From the cell containing the given text, extract its center point as (x, y) coordinate. 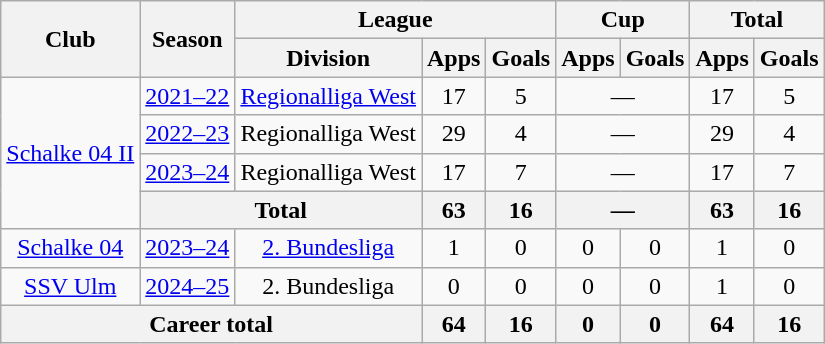
2021–22 (188, 96)
Cup (623, 20)
Season (188, 39)
2022–23 (188, 134)
Division (328, 58)
Club (70, 39)
SSV Ulm (70, 286)
2024–25 (188, 286)
Schalke 04 II (70, 153)
Career total (212, 324)
League (396, 20)
Schalke 04 (70, 248)
